Determine the [X, Y] coordinate at the center of the cell enclosing the given text.  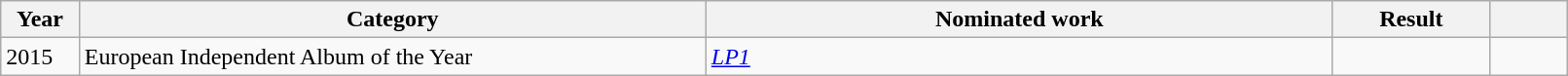
European Independent Album of the Year [392, 57]
Category [392, 19]
Result [1411, 19]
2015 [40, 57]
Nominated work [1019, 19]
Year [40, 19]
LP1 [1019, 57]
